For the text-containing cell, return its midpoint in [X, Y] coordinate format. 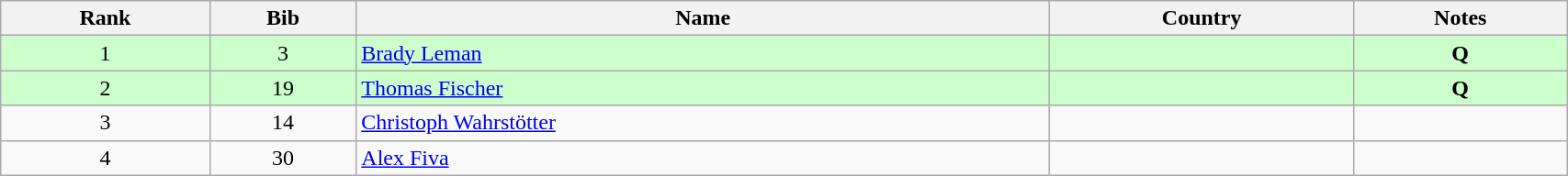
Christoph Wahrstötter [704, 123]
Notes [1461, 18]
Rank [105, 18]
Thomas Fischer [704, 88]
4 [105, 158]
19 [283, 88]
1 [105, 53]
Alex Fiva [704, 158]
Country [1201, 18]
Bib [283, 18]
30 [283, 158]
2 [105, 88]
14 [283, 123]
Brady Leman [704, 53]
Name [704, 18]
